Provide the (X, Y) coordinate of the cell's center where the given text is located.  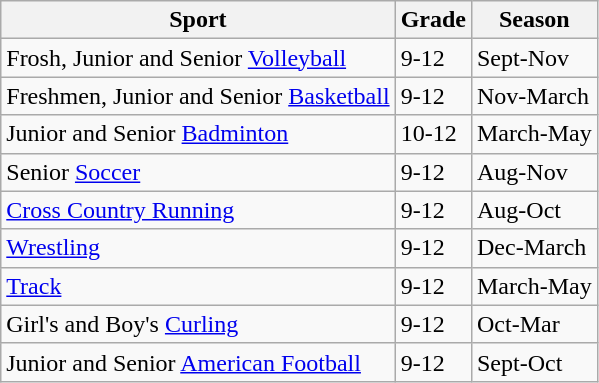
10-12 (433, 134)
Oct-Mar (534, 324)
Grade (433, 20)
Junior and Senior Badminton (198, 134)
Aug-Nov (534, 172)
Season (534, 20)
Dec-March (534, 248)
Cross Country Running (198, 210)
Sept-Nov (534, 58)
Senior Soccer (198, 172)
Track (198, 286)
Junior and Senior American Football (198, 362)
Aug-Oct (534, 210)
Sport (198, 20)
Sept-Oct (534, 362)
Freshmen, Junior and Senior Basketball (198, 96)
Wrestling (198, 248)
Girl's and Boy's Curling (198, 324)
Frosh, Junior and Senior Volleyball (198, 58)
Nov-March (534, 96)
